Scan for the cell matching the given text and deliver its [x, y] coordinate at center. 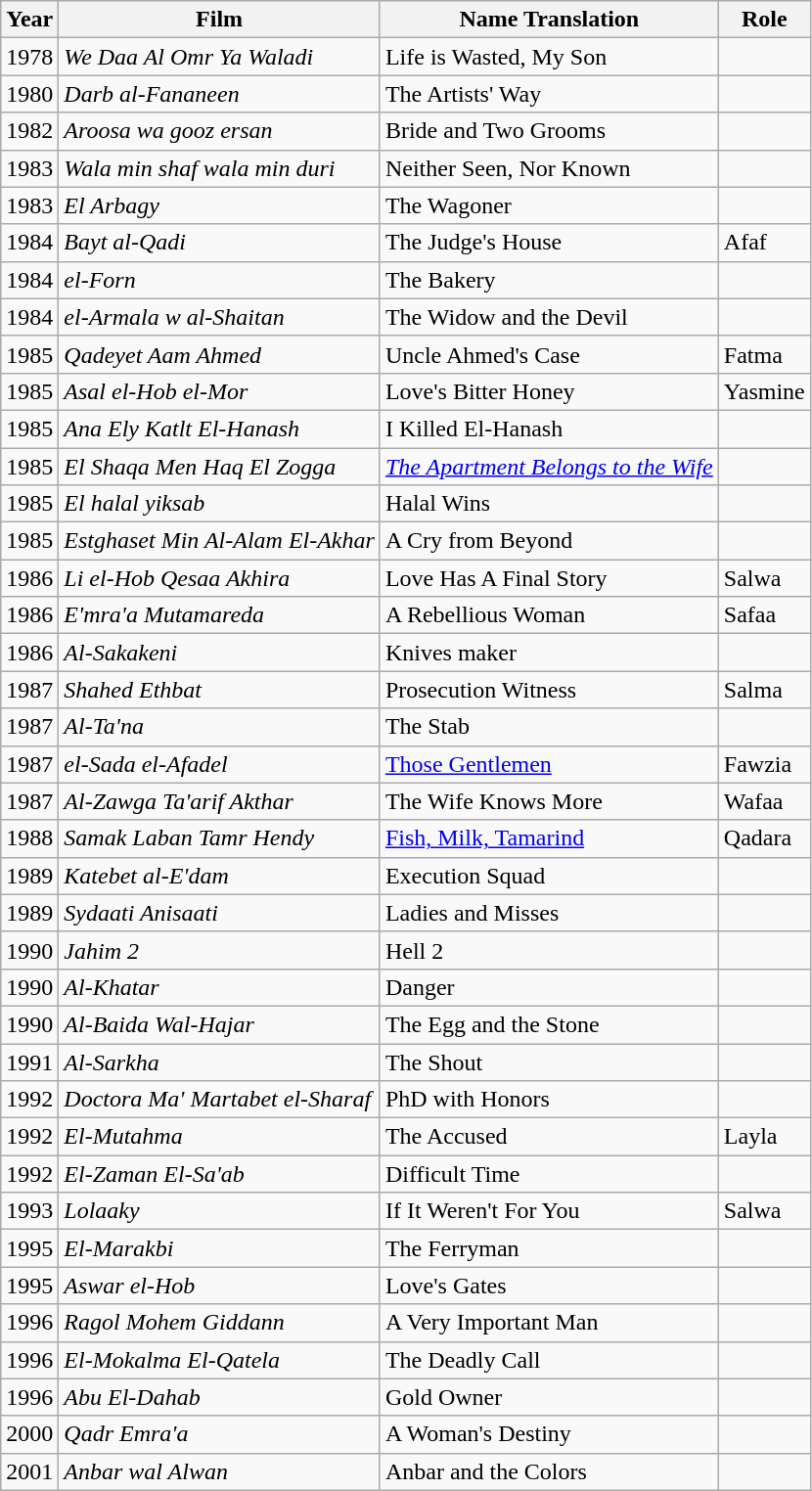
1980 [29, 94]
The Wife Knows More [549, 801]
A Very Important Man [549, 1323]
El-Mokalma El-Qatela [219, 1360]
Estghaset Min Al-Alam El-Akhar [219, 541]
I Killed El-Hanash [549, 429]
Anbar and the Colors [549, 1471]
Year [29, 20]
1991 [29, 1062]
Afaf [764, 243]
El halal yiksab [219, 504]
Anbar wal Alwan [219, 1471]
El-Mutahma [219, 1137]
Love's Gates [549, 1286]
The Apartment Belongs to the Wife [549, 467]
Abu El-Dahab [219, 1397]
Love's Bitter Honey [549, 391]
The Judge's House [549, 243]
The Widow and the Devil [549, 317]
2000 [29, 1434]
We Daa Al Omr Ya Waladi [219, 57]
Lolaaky [219, 1211]
Asal el-Hob el-Mor [219, 391]
Qadara [764, 838]
Fish, Milk, Tamarind [549, 838]
Wala min shaf wala min duri [219, 168]
El-Zaman El-Sa'ab [219, 1174]
el-Forn [219, 280]
Katebet al-E'dam [219, 876]
el-Sada el-Afadel [219, 764]
Difficult Time [549, 1174]
Wafaa [764, 801]
The Egg and the Stone [549, 1024]
The Shout [549, 1062]
A Cry from Beyond [549, 541]
Execution Squad [549, 876]
The Accused [549, 1137]
Film [219, 20]
el-Armala w al-Shaitan [219, 317]
Name Translation [549, 20]
PhD with Honors [549, 1100]
If It Weren't For You [549, 1211]
Prosecution Witness [549, 690]
The Bakery [549, 280]
Aroosa wa gooz ersan [219, 131]
Al-Ta'na [219, 727]
Al-Baida Wal-Hajar [219, 1024]
A Woman's Destiny [549, 1434]
A Rebellious Woman [549, 615]
1982 [29, 131]
Safaa [764, 615]
Danger [549, 987]
El Shaqa Men Haq El Zogga [219, 467]
The Deadly Call [549, 1360]
El-Marakbi [219, 1248]
Qadr Emra'a [219, 1434]
Shahed Ethbat [219, 690]
1988 [29, 838]
The Artists' Way [549, 94]
Neither Seen, Nor Known [549, 168]
Li el-Hob Qesaa Akhira [219, 578]
Al-Zawga Ta'arif Akthar [219, 801]
Bride and Two Grooms [549, 131]
Love Has A Final Story [549, 578]
Halal Wins [549, 504]
1978 [29, 57]
Al-Khatar [219, 987]
Life is Wasted, My Son [549, 57]
Ana Ely Katlt El-Hanash [219, 429]
Role [764, 20]
Hell 2 [549, 950]
Salma [764, 690]
Ladies and Misses [549, 913]
Yasmine [764, 391]
1993 [29, 1211]
Gold Owner [549, 1397]
The Wagoner [549, 205]
The Ferryman [549, 1248]
Sydaati Anisaati [219, 913]
Jahim 2 [219, 950]
Al-Sarkha [219, 1062]
Doctora Ma' Martabet el-Sharaf [219, 1100]
Fawzia [764, 764]
Qadeyet Aam Ahmed [219, 354]
Samak Laban Tamr Hendy [219, 838]
Uncle Ahmed's Case [549, 354]
Those Gentlemen [549, 764]
Layla [764, 1137]
E'mra'a Mutamareda [219, 615]
Al-Sakakeni [219, 653]
Darb al-Fananeen [219, 94]
Knives maker [549, 653]
The Stab [549, 727]
Fatma [764, 354]
El Arbagy [219, 205]
2001 [29, 1471]
Aswar el-Hob [219, 1286]
Bayt al-Qadi [219, 243]
Ragol Mohem Giddann [219, 1323]
